Identify which cell holds the provided text, then report its (x, y) central coordinate. 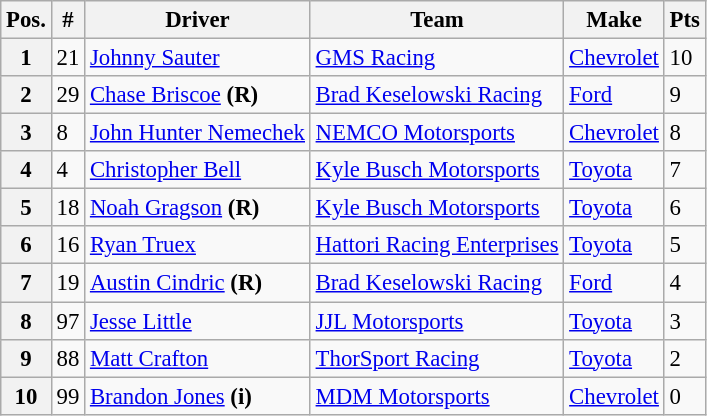
Driver (198, 20)
Austin Cindric (R) (198, 283)
Pos. (26, 20)
1 (26, 58)
0 (684, 396)
MDM Motorsports (437, 396)
29 (68, 95)
John Hunter Nemechek (198, 133)
Make (614, 20)
88 (68, 358)
ThorSport Racing (437, 358)
Jesse Little (198, 321)
Matt Crafton (198, 358)
19 (68, 283)
Noah Gragson (R) (198, 208)
Ryan Truex (198, 245)
Pts (684, 20)
16 (68, 245)
Brandon Jones (i) (198, 396)
Christopher Bell (198, 170)
99 (68, 396)
NEMCO Motorsports (437, 133)
Johnny Sauter (198, 58)
# (68, 20)
18 (68, 208)
Hattori Racing Enterprises (437, 245)
97 (68, 321)
JJL Motorsports (437, 321)
Chase Briscoe (R) (198, 95)
GMS Racing (437, 58)
21 (68, 58)
Team (437, 20)
